Return the [x, y] coordinate for the center point of the cell that contains the specified text.  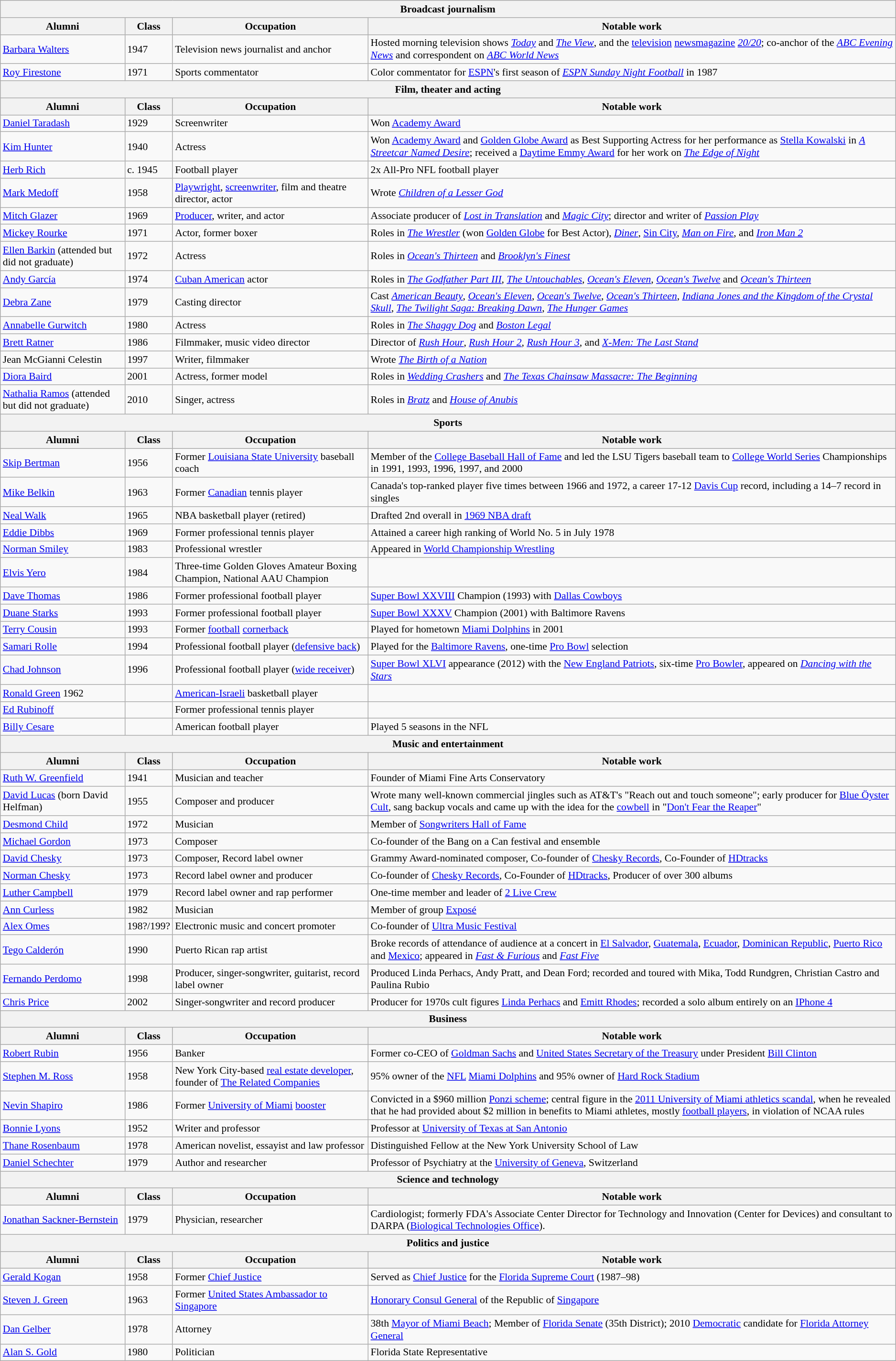
1940 [149, 146]
Three-time Golden Gloves Amateur Boxing Champion, National AAU Champion [270, 573]
Ed Rubinoff [63, 710]
Professor of Psychiatry at the University of Geneva, Switzerland [632, 1163]
1983 [149, 549]
Producer, writer, and actor [270, 216]
Mitch Glazer [63, 216]
Kim Hunter [63, 146]
Wrote Children of a Lesser God [632, 193]
Played for hometown Miami Dolphins in 2001 [632, 630]
1965 [149, 515]
Composer, Record label owner [270, 859]
Mickey Rourke [63, 233]
Samari Rolle [63, 647]
Casting director [270, 302]
Broadcast journalism [448, 9]
Grammy Award-nominated composer, Co-founder of Chesky Records, Co-Founder of HDtracks [632, 859]
Actress, former model [270, 377]
Director of Rush Hour, Rush Hour 2, Rush Hour 3, and X-Men: The Last Stand [632, 343]
Ronald Green 1962 [63, 693]
Mike Belkin [63, 492]
Honorary Consul General of the Republic of Singapore [632, 1300]
1941 [149, 778]
Ruth W. Greenfield [63, 778]
Tego Calderón [63, 949]
Roles in The Wrestler (won Golden Globe for Best Actor), Diner, Sin City, Man on Fire, and Iron Man 2 [632, 233]
Ellen Barkin (attended but did not graduate) [63, 256]
Nathalia Ramos (attended but did not graduate) [63, 400]
Norman Smiley [63, 549]
David Chesky [63, 859]
Super Bowl XXVIII Champion (1993) with Dallas Cowboys [632, 596]
Diora Baird [63, 377]
Co-founder of Ultra Music Festival [632, 926]
Roles in Ocean's Thirteen and Brooklyn's Finest [632, 256]
Produced Linda Perhacs, Andy Pratt, and Dean Ford; recorded and toured with Mika, Todd Rundgren, Christian Castro and Paulina Rubio [632, 979]
Producer for 1970s cult figures Linda Perhacs and Emitt Rhodes; recorded a solo album entirely on an IPhone 4 [632, 1002]
Alex Omes [63, 926]
Writer and professor [270, 1129]
Politician [270, 1352]
Science and technology [448, 1180]
Former United States Ambassador to Singapore [270, 1300]
Michael Gordon [63, 841]
198?/199? [149, 926]
Singer, actress [270, 400]
Electronic music and concert promoter [270, 926]
1984 [149, 573]
Film, theater and acting [448, 89]
Former Chief Justice [270, 1277]
1974 [149, 279]
Sports commentator [270, 73]
Jonathan Sackner-Bernstein [63, 1220]
Roles in The Shaggy Dog and Boston Legal [632, 326]
Gerald Kogan [63, 1277]
Brett Ratner [63, 343]
95% owner of the NFL Miami Dolphins and 95% owner of Hard Rock Stadium [632, 1077]
Thane Rosenbaum [63, 1146]
Luther Campbell [63, 893]
Musician and teacher [270, 778]
Robert Rubin [63, 1053]
Football player [270, 170]
Played for the Baltimore Ravens, one-time Pro Bowl selection [632, 647]
Roy Firestone [63, 73]
Co-founder of the Bang on a Can festival and ensemble [632, 841]
Drafted 2nd overall in 1969 NBA draft [632, 515]
Professional football player (wide receiver) [270, 670]
Color commentator for ESPN's first season of ESPN Sunday Night Football in 1987 [632, 73]
Skip Bertman [63, 463]
c. 1945 [149, 170]
Record label owner and rap performer [270, 893]
Desmond Child [63, 825]
38th Mayor of Miami Beach; Member of Florida Senate (35th District); 2010 Democratic candidate for Florida Attorney General [632, 1329]
Daniel Schechter [63, 1163]
1929 [149, 123]
Record label owner and producer [270, 876]
Playwright, screenwriter, film and theatre director, actor [270, 193]
Chris Price [63, 1002]
1952 [149, 1129]
2002 [149, 1002]
1990 [149, 949]
Duane Starks [63, 613]
1982 [149, 910]
Bonnie Lyons [63, 1129]
Wrote The Birth of a Nation [632, 359]
Fernando Perdomo [63, 979]
Banker [270, 1053]
Neal Walk [63, 515]
Former co-CEO of Goldman Sachs and United States Secretary of the Treasury under President Bill Clinton [632, 1053]
Puerto Rican rap artist [270, 949]
1997 [149, 359]
Debra Zane [63, 302]
Associate producer of Lost in Translation and Magic City; director and writer of Passion Play [632, 216]
Former University of Miami booster [270, 1105]
Distinguished Fellow at the New York University School of Law [632, 1146]
Member of group Exposé [632, 910]
Roles in Wedding Crashers and The Texas Chainsaw Massacre: The Beginning [632, 377]
Herb Rich [63, 170]
Filmmaker, music video director [270, 343]
Former Louisiana State University baseball coach [270, 463]
Founder of Miami Fine Arts Conservatory [632, 778]
Super Bowl XLVI appearance (2012) with the New England Patriots, six-time Pro Bowler, appeared on Dancing with the Stars [632, 670]
One-time member and leader of 2 Live Crew [632, 893]
Former football cornerback [270, 630]
1955 [149, 801]
NBA basketball player (retired) [270, 515]
Music and entertainment [448, 744]
1994 [149, 647]
Roles in Bratz and House of Anubis [632, 400]
Composer [270, 841]
Daniel Taradash [63, 123]
Attained a career high ranking of World No. 5 in July 1978 [632, 533]
Author and researcher [270, 1163]
Appeared in World Championship Wrestling [632, 549]
Served as Chief Justice for the Florida Supreme Court (1987–98) [632, 1277]
Jean McGianni Celestin [63, 359]
Annabelle Gurwitch [63, 326]
Singer-songwriter and record producer [270, 1002]
Dave Thomas [63, 596]
1998 [149, 979]
Norman Chesky [63, 876]
Composer and producer [270, 801]
Florida State Representative [632, 1352]
David Lucas (born David Helfman) [63, 801]
Andy García [63, 279]
Professor at University of Texas at San Antonio [632, 1129]
Television news journalist and anchor [270, 49]
Former Canadian tennis player [270, 492]
Super Bowl XXXV Champion (2001) with Baltimore Ravens [632, 613]
Sports [448, 423]
Canada's top-ranked player five times between 1966 and 1972, a career 17-12 Davis Cup record, including a 14–7 record in singles [632, 492]
1996 [149, 670]
Stephen M. Ross [63, 1077]
Ann Curless [63, 910]
Dan Gelber [63, 1329]
American football player [270, 727]
Alan S. Gold [63, 1352]
American-Israeli basketball player [270, 693]
Professional football player (defensive back) [270, 647]
Barbara Walters [63, 49]
Attorney [270, 1329]
2x All-Pro NFL football player [632, 170]
Screenwriter [270, 123]
Co-founder of Chesky Records, Co-Founder of HDtracks, Producer of over 300 albums [632, 876]
2001 [149, 377]
New York City-based real estate developer, founder of The Related Companies [270, 1077]
Physician, researcher [270, 1220]
American novelist, essayist and law professor [270, 1146]
Writer, filmmaker [270, 359]
Mark Medoff [63, 193]
Business [448, 1019]
Nevin Shapiro [63, 1105]
Billy Cesare [63, 727]
2010 [149, 400]
Politics and justice [448, 1243]
Eddie Dibbs [63, 533]
Producer, singer-songwriter, guitarist, record label owner [270, 979]
Won Academy Award [632, 123]
1947 [149, 49]
Terry Cousin [63, 630]
Actor, former boxer [270, 233]
Played 5 seasons in the NFL [632, 727]
Steven J. Green [63, 1300]
Member of Songwriters Hall of Fame [632, 825]
Cuban American actor [270, 279]
Elvis Yero [63, 573]
Roles in The Godfather Part III, The Untouchables, Ocean's Eleven, Ocean's Twelve and Ocean's Thirteen [632, 279]
Chad Johnson [63, 670]
Professional wrestler [270, 549]
